Capture the cell that displays the provided text and extract its (x, y) central coordinate. 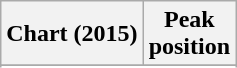
Peak position (189, 34)
Chart (2015) (72, 34)
